Return [X, Y] of the center of cell containing provided text 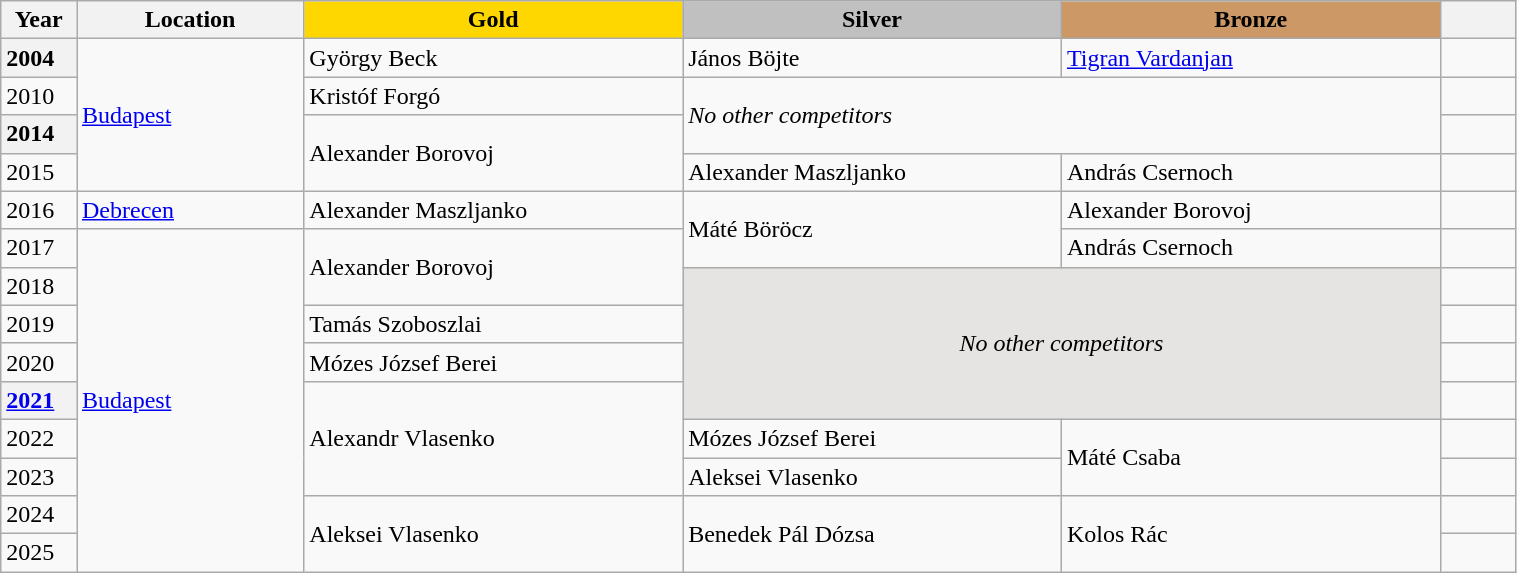
Location [190, 20]
Bronze [1250, 20]
Tigran Vardanjan [1250, 58]
Kristóf Forgó [494, 96]
2019 [39, 324]
2016 [39, 210]
János Böjte [872, 58]
2021 [39, 400]
Kolos Rác [1250, 534]
2018 [39, 286]
2015 [39, 172]
Máté Böröcz [872, 229]
Debrecen [190, 210]
2025 [39, 553]
2022 [39, 438]
2017 [39, 248]
2020 [39, 362]
Silver [872, 20]
2014 [39, 134]
Gold [494, 20]
2004 [39, 58]
Máté Csaba [1250, 457]
2023 [39, 477]
Alexandr Vlasenko [494, 438]
Year [39, 20]
Tamás Szoboszlai [494, 324]
2010 [39, 96]
György Beck [494, 58]
Benedek Pál Dózsa [872, 534]
2024 [39, 515]
